Provide the [x, y] coordinate of the cell's center where the given text is located.  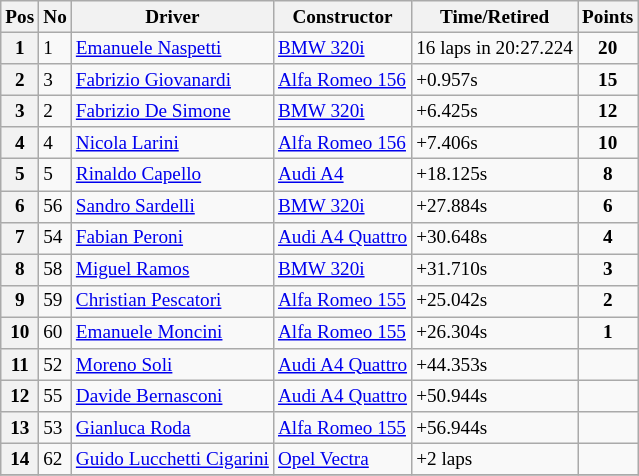
Audi A4 [342, 175]
+6.425s [495, 111]
+0.957s [495, 80]
Gianluca Roda [172, 428]
54 [56, 238]
Fabian Peroni [172, 238]
15 [608, 80]
Moreno Soli [172, 365]
Emanuele Moncini [172, 333]
+44.353s [495, 365]
+7.406s [495, 143]
Pos [20, 17]
+25.042s [495, 301]
Time/Retired [495, 17]
+30.648s [495, 238]
+31.710s [495, 270]
62 [56, 460]
14 [20, 460]
+18.125s [495, 175]
9 [20, 301]
13 [20, 428]
Guido Lucchetti Cigarini [172, 460]
Opel Vectra [342, 460]
Sandro Sardelli [172, 206]
16 laps in 20:27.224 [495, 48]
60 [56, 333]
11 [20, 365]
Constructor [342, 17]
+2 laps [495, 460]
No [56, 17]
+27.884s [495, 206]
Fabrizio Giovanardi [172, 80]
Driver [172, 17]
+50.944s [495, 396]
+26.304s [495, 333]
Miguel Ramos [172, 270]
52 [56, 365]
20 [608, 48]
55 [56, 396]
Rinaldo Capello [172, 175]
Davide Bernasconi [172, 396]
Christian Pescatori [172, 301]
Fabrizio De Simone [172, 111]
+56.944s [495, 428]
Points [608, 17]
56 [56, 206]
53 [56, 428]
58 [56, 270]
59 [56, 301]
Emanuele Naspetti [172, 48]
Nicola Larini [172, 143]
7 [20, 238]
